Search for the cell housing the specified text and yield its [X, Y] center coordinate. 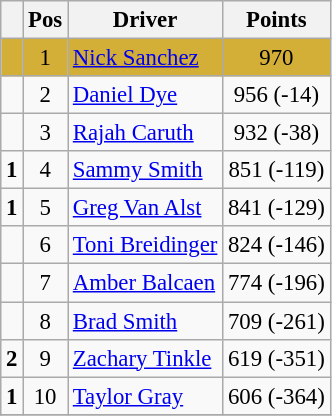
932 (-38) [276, 133]
709 (-261) [276, 321]
Zachary Tinkle [146, 358]
Brad Smith [146, 321]
10 [46, 396]
851 (-119) [276, 170]
Greg Van Alst [146, 208]
7 [46, 283]
956 (-14) [276, 95]
Nick Sanchez [146, 58]
606 (-364) [276, 396]
8 [46, 321]
Points [276, 20]
Pos [46, 20]
6 [46, 245]
3 [46, 133]
619 (-351) [276, 358]
Taylor Gray [146, 396]
774 (-196) [276, 283]
970 [276, 58]
Daniel Dye [146, 95]
841 (-129) [276, 208]
Amber Balcaen [146, 283]
9 [46, 358]
Sammy Smith [146, 170]
Rajah Caruth [146, 133]
5 [46, 208]
Toni Breidinger [146, 245]
824 (-146) [276, 245]
Driver [146, 20]
4 [46, 170]
